From the cell containing the given text, extract its center point as [X, Y] coordinate. 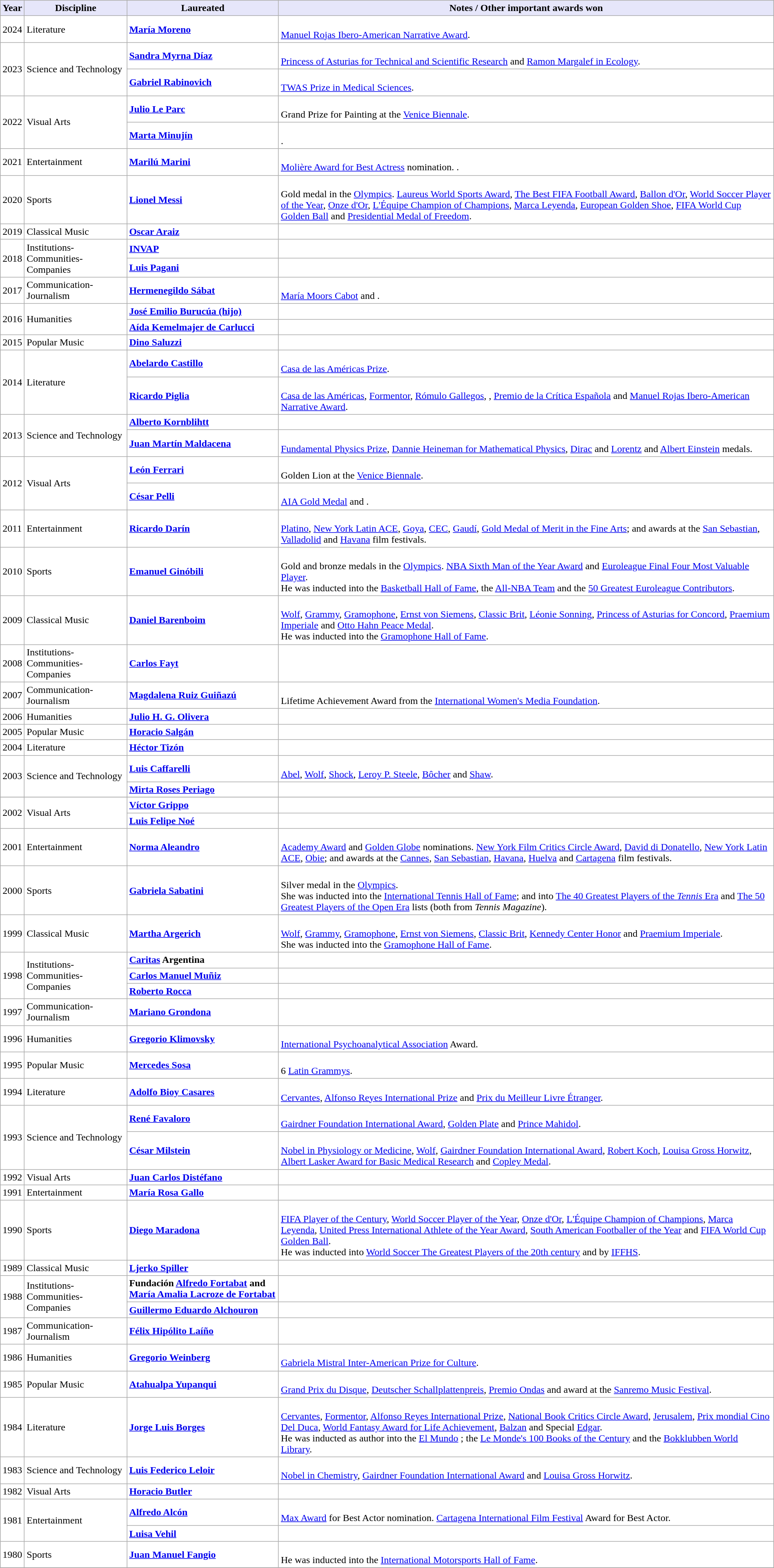
Gairdner Foundation International Award, Golden Plate and Prince Mahidol. [526, 1118]
Gabriela Sabatini [203, 890]
2009 [12, 620]
Casa de las Américas Prize. [526, 363]
1987 [12, 1331]
Juan Carlos Distéfano [203, 1177]
Julio Le Parc [203, 109]
Luisa Vehil [203, 1533]
1990 [12, 1230]
2021 [12, 162]
1984 [12, 1427]
Magdalena Ruiz Guiñazú [203, 695]
2017 [12, 290]
6 Latin Grammys. [526, 1065]
. [526, 136]
1980 [12, 1554]
Diego Maradona [203, 1230]
Ricardo Piglia [203, 396]
Juan Martín Maldacena [203, 443]
Emanuel Ginóbili [203, 572]
Félix Hipólito Laíño [203, 1331]
Carlos Manuel Muñiz [203, 976]
Gregorio Klimovsky [203, 1039]
Jorge Luis Borges [203, 1427]
Laureated [203, 8]
María Rosa Gallo [203, 1193]
César Pelli [203, 497]
Marta Minujín [203, 136]
Nobel in Chemistry, Gairdner Foundation International Award and Louisa Gross Horwitz. [526, 1470]
Sandra Myrna Díaz [203, 56]
Dino Saluzzi [203, 343]
2000 [12, 890]
Gabriel Rabinovich [203, 82]
Year [12, 8]
Hermenegildo Sábat [203, 290]
2014 [12, 382]
Notes / Other important awards won [526, 8]
Alberto Kornblihtt [203, 422]
Fundamental Physics Prize, Dannie Heineman for Mathematical Physics, Dirac and Lorentz and Albert Einstein medals. [526, 443]
2002 [12, 813]
Gregorio Weinberg [203, 1357]
INVAP [203, 249]
Molière Award for Best Actress nomination. . [526, 162]
Carlos Fayt [203, 663]
Atahualpa Yupanqui [203, 1384]
Luis Caffarelli [203, 768]
César Milstein [203, 1150]
Daniel Barenboim [203, 620]
International Psychoanalytical Association Award. [526, 1039]
Luis Federico Leloir [203, 1470]
Horacio Butler [203, 1491]
Martha Argerich [203, 933]
2016 [12, 319]
1999 [12, 933]
AIA Gold Medal and . [526, 497]
Marilú Marini [203, 162]
Luis Felipe Noé [203, 821]
Luis Pagani [203, 267]
Abel, Wolf, Shock, Leroy P. Steele, Bôcher and Shaw. [526, 768]
Mariano Grondona [203, 1012]
Juan Manuel Fangio [203, 1554]
Héctor Tizón [203, 747]
Adolfo Bioy Casares [203, 1092]
1989 [12, 1268]
1981 [12, 1520]
Lionel Messi [203, 199]
María Moors Cabot and . [526, 290]
Casa de las Américas, Formentor, Rómulo Gallegos, , Premio de la Crítica Española and Manuel Rojas Ibero-American Narrative Award. [526, 396]
2011 [12, 528]
René Favaloro [203, 1118]
1994 [12, 1092]
Princess of Asturias for Technical and Scientific Research and Ramon Margalef in Ecology. [526, 56]
León Ferrari [203, 470]
2001 [12, 847]
2018 [12, 258]
2019 [12, 232]
Manuel Rojas Ibero-American Narrative Award. [526, 29]
Aída Kemelmajer de Carlucci [203, 327]
2008 [12, 663]
Ljerko Spiller [203, 1268]
2003 [12, 777]
Horacio Salgán [203, 732]
Roberto Rocca [203, 991]
María Moreno [203, 29]
Caritas Argentina [203, 960]
1993 [12, 1137]
1996 [12, 1039]
1995 [12, 1065]
1991 [12, 1193]
2007 [12, 695]
Fundación Alfredo Fortabat and María Amalia Lacroze de Fortabat [203, 1289]
2006 [12, 716]
1985 [12, 1384]
2023 [12, 69]
Grand Prix du Disque, Deutscher Schallplattenpreis, Premio Ondas and award at the Sanremo Music Festival. [526, 1384]
Guillermo Eduardo Alchouron [203, 1310]
1988 [12, 1297]
Grand Prize for Painting at the Venice Biennale. [526, 109]
2020 [12, 199]
2024 [12, 29]
Norma Aleandro [203, 847]
2013 [12, 435]
1986 [12, 1357]
Víctor Grippo [203, 805]
Discipline [76, 8]
Ricardo Darín [203, 528]
José Emilio Burucúa (hijo) [203, 311]
Lifetime Achievement Award from the International Women's Media Foundation. [526, 695]
2015 [12, 343]
Julio H. G. Olivera [203, 716]
2012 [12, 483]
1997 [12, 1012]
Golden Lion at the Venice Biennale. [526, 470]
Alfredo Alcón [203, 1512]
Oscar Araiz [203, 232]
2004 [12, 747]
1983 [12, 1470]
TWAS Prize in Medical Sciences. [526, 82]
Mirta Roses Periago [203, 790]
2005 [12, 732]
1982 [12, 1491]
Gabriela Mistral Inter-American Prize for Culture. [526, 1357]
1998 [12, 976]
1992 [12, 1177]
2022 [12, 122]
Cervantes, Alfonso Reyes International Prize and Prix du Meilleur Livre Étranger. [526, 1092]
He was inducted into the International Motorsports Hall of Fame. [526, 1554]
Mercedes Sosa [203, 1065]
Abelardo Castillo [203, 363]
2010 [12, 572]
Max Award for Best Actor nomination. Cartagena International Film Festival Award for Best Actor. [526, 1512]
